Detect which cell encompasses the target text, then output its [x, y] center coordinate. 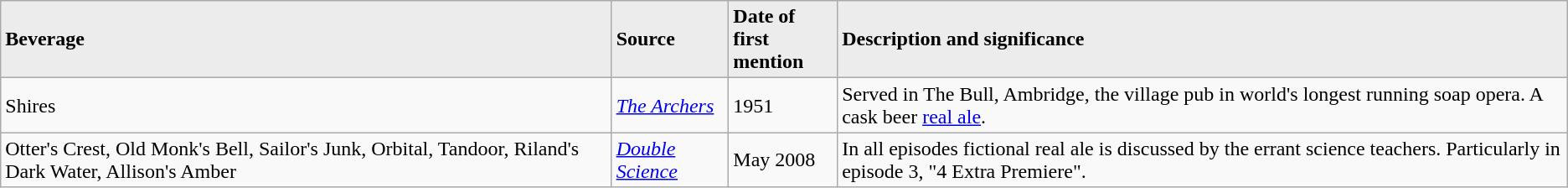
In all episodes fictional real ale is discussed by the errant science teachers. Particularly in episode 3, "4 Extra Premiere". [1203, 159]
Double Science [670, 159]
Otter's Crest, Old Monk's Bell, Sailor's Junk, Orbital, Tandoor, Riland's Dark Water, Allison's Amber [307, 159]
1951 [783, 106]
Date offirst mention [783, 39]
May 2008 [783, 159]
Shires [307, 106]
Served in The Bull, Ambridge, the village pub in world's longest running soap opera. A cask beer real ale. [1203, 106]
Source [670, 39]
Description and significance [1203, 39]
Beverage [307, 39]
The Archers [670, 106]
